Detect which cell encompasses the target text, then output its [x, y] center coordinate. 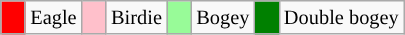
Eagle [53, 17]
Bogey [222, 17]
Birdie [136, 17]
Double bogey [342, 17]
